Identify which cell holds the provided text, then report its (X, Y) central coordinate. 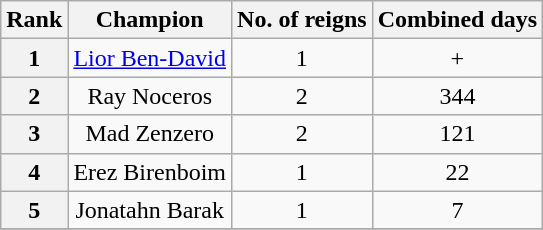
Rank (34, 20)
Combined days (457, 20)
Mad Zenzero (150, 134)
5 (34, 210)
22 (457, 172)
+ (457, 58)
No. of reigns (302, 20)
Lior Ben-David (150, 58)
121 (457, 134)
Ray Noceros (150, 96)
344 (457, 96)
Jonatahn Barak (150, 210)
Erez Birenboim (150, 172)
Champion (150, 20)
3 (34, 134)
7 (457, 210)
4 (34, 172)
